Extract the (X, Y) coordinate from the center of the cell holding the provided text.  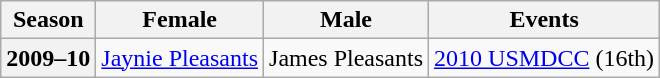
Events (544, 20)
2010 USMDCC (16th) (544, 58)
Season (48, 20)
James Pleasants (346, 58)
2009–10 (48, 58)
Jaynie Pleasants (180, 58)
Male (346, 20)
Female (180, 20)
